Identify which cell holds the provided text, then report its (X, Y) central coordinate. 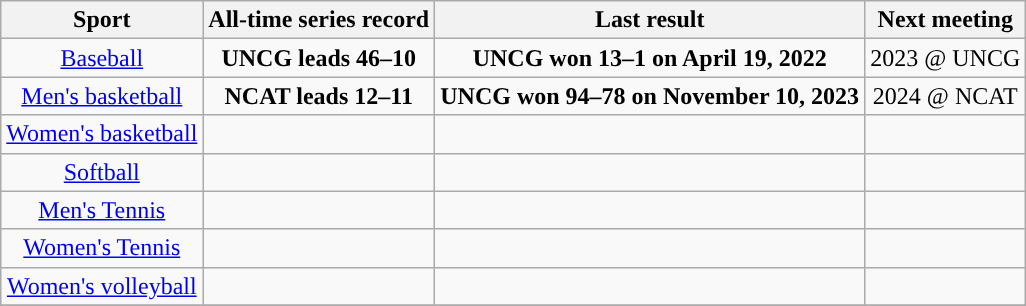
Next meeting (946, 20)
Women's Tennis (102, 248)
Softball (102, 172)
Women's basketball (102, 134)
UNCG leads 46–10 (319, 58)
All-time series record (319, 20)
Last result (650, 20)
2024 @ NCAT (946, 96)
2023 @ UNCG (946, 58)
Men's basketball (102, 96)
UNCG won 94–78 on November 10, 2023 (650, 96)
Sport (102, 20)
Men's Tennis (102, 210)
Women's volleyball (102, 286)
NCAT leads 12–11 (319, 96)
UNCG won 13–1 on April 19, 2022 (650, 58)
Baseball (102, 58)
